Scan for the cell matching the given text and deliver its (X, Y) coordinate at center. 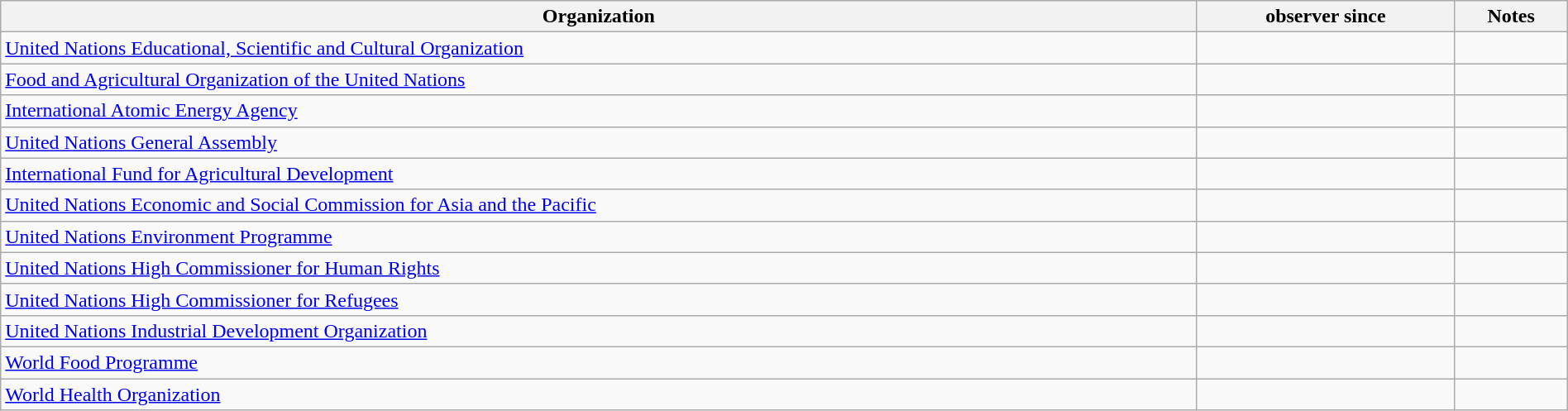
International Atomic Energy Agency (599, 111)
United Nations Educational, Scientific and Cultural Organization (599, 48)
International Fund for Agricultural Development (599, 174)
United Nations Industrial Development Organization (599, 331)
United Nations High Commissioner for Refugees (599, 299)
United Nations General Assembly (599, 142)
United Nations High Commissioner for Human Rights (599, 268)
Food and Agricultural Organization of the United Nations (599, 79)
Notes (1511, 17)
World Food Programme (599, 362)
United Nations Economic and Social Commission for Asia and the Pacific (599, 205)
World Health Organization (599, 394)
Organization (599, 17)
United Nations Environment Programme (599, 237)
observer since (1326, 17)
